Return the (X, Y) coordinate for the center point of the cell that contains the specified text.  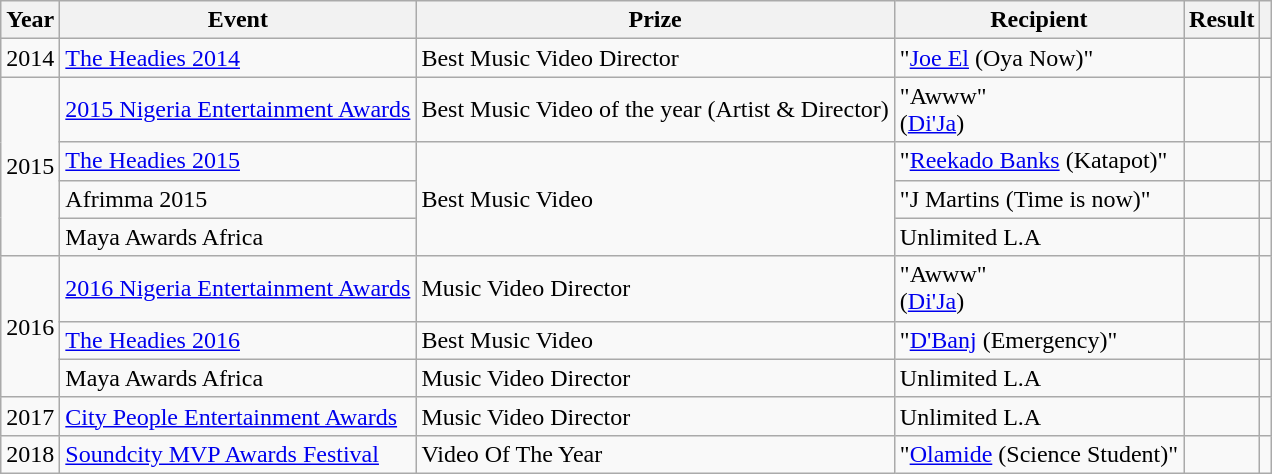
The Headies 2016 (238, 340)
"Joe El (Oya Now)" (1038, 58)
Year (30, 20)
2017 (30, 416)
Video Of The Year (655, 454)
The Headies 2014 (238, 58)
2014 (30, 58)
Prize (655, 20)
The Headies 2015 (238, 161)
"Reekado Banks (Katapot)" (1038, 161)
2018 (30, 454)
Best Music Video of the year (Artist & Director) (655, 110)
Event (238, 20)
2015 Nigeria Entertainment Awards (238, 110)
2015 (30, 166)
"J Martins (Time is now)" (1038, 199)
Result (1222, 20)
Best Music Video Director (655, 58)
Afrimma 2015 (238, 199)
Recipient (1038, 20)
2016 Nigeria Entertainment Awards (238, 288)
"D'Banj (Emergency)" (1038, 340)
2016 (30, 326)
"Olamide (Science Student)" (1038, 454)
City People Entertainment Awards (238, 416)
Soundcity MVP Awards Festival (238, 454)
